Locate the cell with the specified text and output its (x, y) center coordinate. 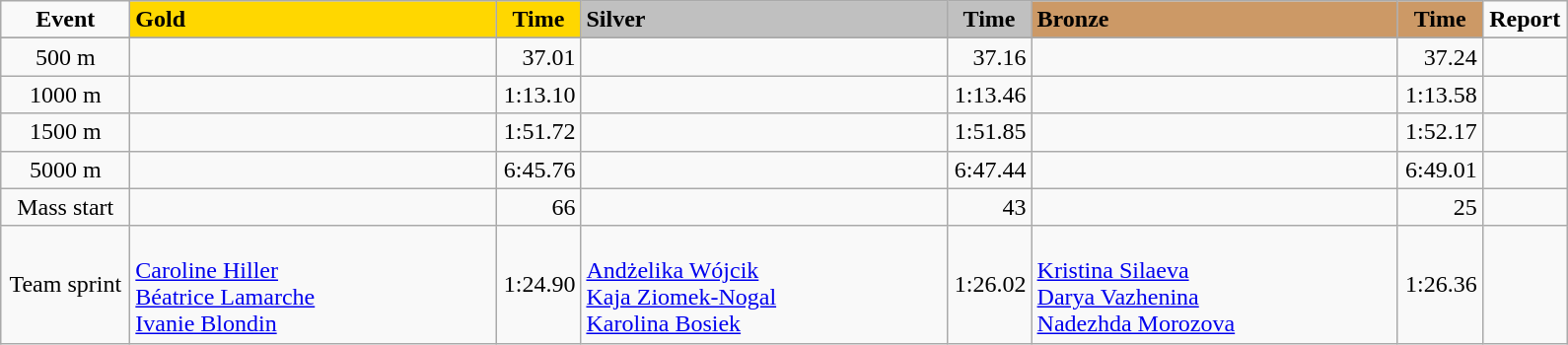
1:24.90 (538, 284)
6:45.76 (538, 170)
1:52.17 (1440, 132)
Mass start (65, 207)
1000 m (65, 95)
1:26.36 (1440, 284)
6:49.01 (1440, 170)
1:13.10 (538, 95)
37.16 (989, 57)
37.01 (538, 57)
6:47.44 (989, 170)
1:26.02 (989, 284)
Caroline HillerBéatrice LamarcheIvanie Blondin (314, 284)
Kristina SilaevaDarya VazheninaNadezhda Morozova (1215, 284)
1:51.85 (989, 132)
1:13.58 (1440, 95)
Report (1525, 20)
1:13.46 (989, 95)
Gold (314, 20)
37.24 (1440, 57)
5000 m (65, 170)
Bronze (1215, 20)
Event (65, 20)
66 (538, 207)
Silver (763, 20)
Team sprint (65, 284)
25 (1440, 207)
43 (989, 207)
500 m (65, 57)
1:51.72 (538, 132)
Andżelika WójcikKaja Ziomek-NogalKarolina Bosiek (763, 284)
1500 m (65, 132)
